For the text-containing cell, return its midpoint in [X, Y] coordinate format. 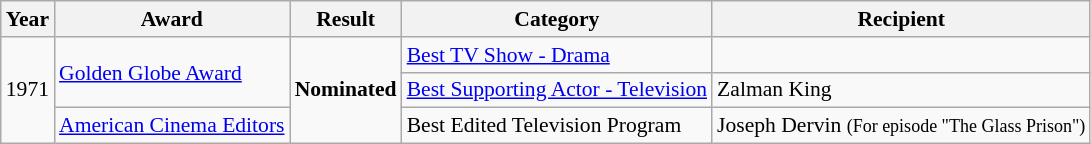
Nominated [346, 90]
Golden Globe Award [172, 72]
Result [346, 19]
Joseph Dervin (For episode "The Glass Prison") [901, 126]
Recipient [901, 19]
Award [172, 19]
Category [557, 19]
1971 [28, 90]
Year [28, 19]
Best Supporting Actor - Television [557, 90]
American Cinema Editors [172, 126]
Zalman King [901, 90]
Best TV Show - Drama [557, 55]
Best Edited Television Program [557, 126]
